For the text-containing cell, return its midpoint in [x, y] coordinate format. 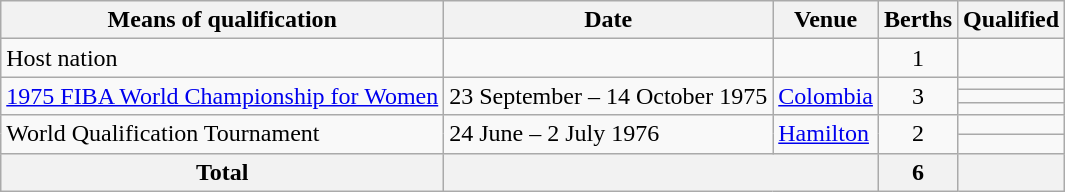
Berths [918, 20]
Venue [826, 20]
6 [918, 172]
2 [918, 134]
Colombia [826, 96]
3 [918, 96]
Date [608, 20]
Total [222, 172]
Means of qualification [222, 20]
1 [918, 58]
World Qualification Tournament [222, 134]
1975 FIBA World Championship for Women [222, 96]
24 June – 2 July 1976 [608, 134]
23 September – 14 October 1975 [608, 96]
Qualified [1012, 20]
Hamilton [826, 134]
Host nation [222, 58]
